Determine the (x, y) coordinate at the center of the cell enclosing the given text.  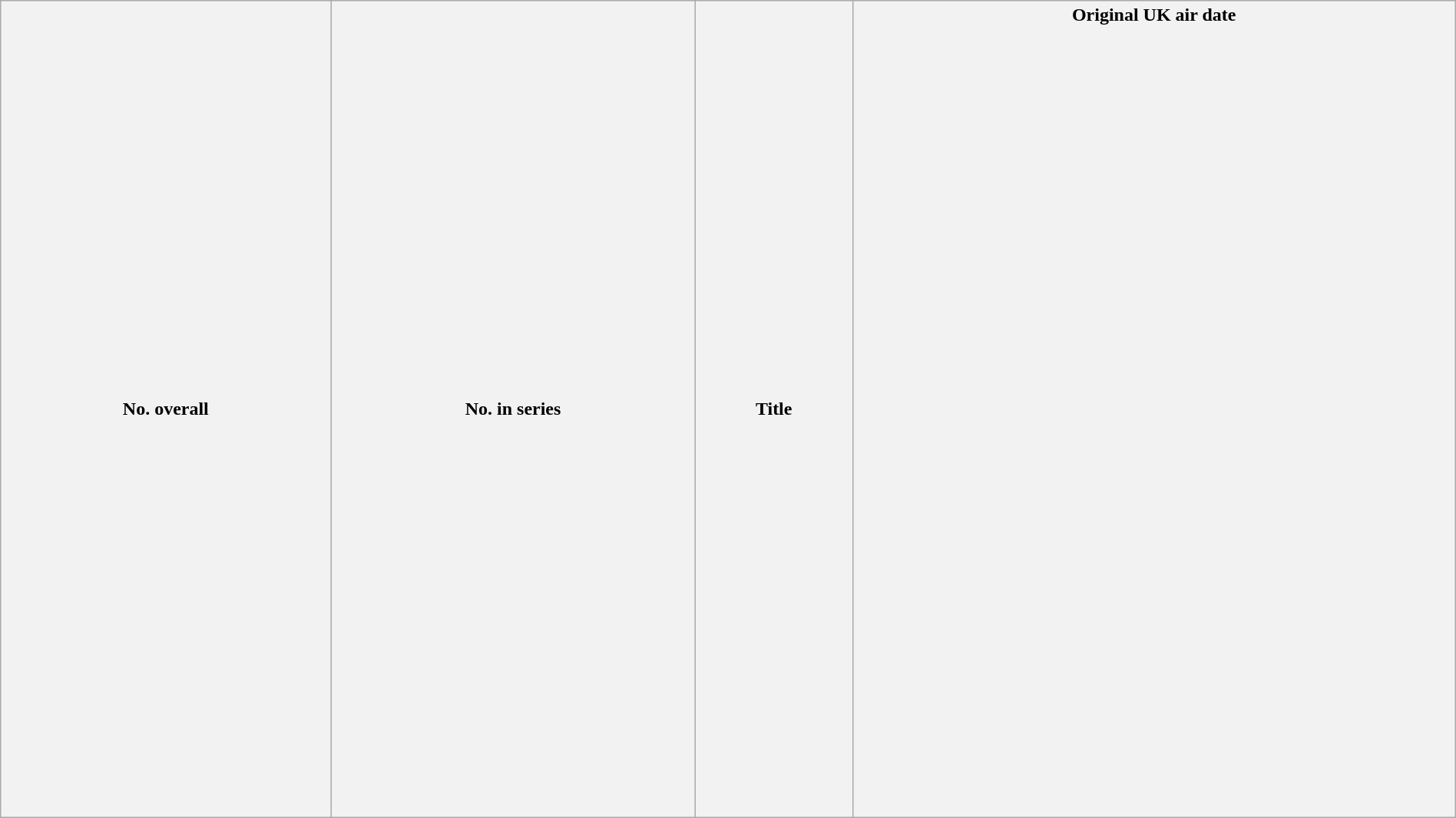
No. overall (166, 409)
Title (774, 409)
Original UK air date (1153, 409)
No. in series (513, 409)
